Identify which cell holds the provided text, then report its [x, y] central coordinate. 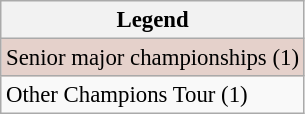
Other Champions Tour (1) [153, 95]
Legend [153, 20]
Senior major championships (1) [153, 58]
